Return [x, y] of the center of cell containing provided text 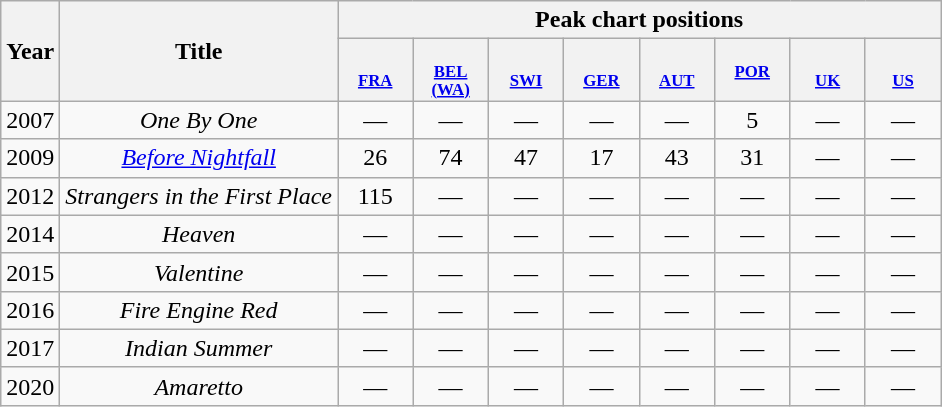
2017 [30, 348]
Fire Engine Red [199, 310]
47 [526, 158]
Indian Summer [199, 348]
BEL (WA) [450, 70]
FRA [376, 70]
Valentine [199, 272]
AUT [676, 70]
115 [376, 196]
2016 [30, 310]
2012 [30, 196]
Amaretto [199, 386]
Before Nightfall [199, 158]
2009 [30, 158]
2015 [30, 272]
POR [752, 70]
74 [450, 158]
GER [602, 70]
Strangers in the First Place [199, 196]
17 [602, 158]
UK [828, 70]
2007 [30, 120]
One By One [199, 120]
5 [752, 120]
Year [30, 51]
Heaven [199, 234]
Peak chart positions [640, 20]
2020 [30, 386]
43 [676, 158]
31 [752, 158]
SWI [526, 70]
26 [376, 158]
2014 [30, 234]
US [902, 70]
Title [199, 51]
